Determine the [X, Y] coordinate at the center of the cell enclosing the given text.  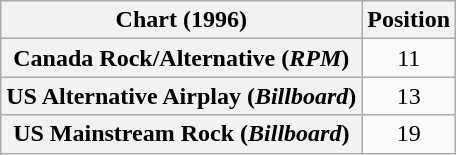
Position [409, 20]
US Mainstream Rock (Billboard) [182, 134]
11 [409, 58]
Chart (1996) [182, 20]
US Alternative Airplay (Billboard) [182, 96]
13 [409, 96]
Canada Rock/Alternative (RPM) [182, 58]
19 [409, 134]
